Return (x, y) of the center of cell containing provided text 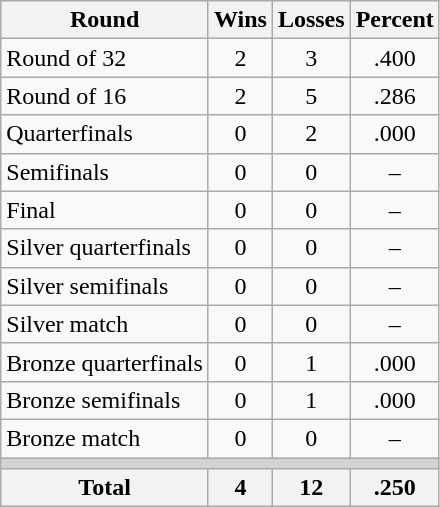
Quarterfinals (105, 134)
Losses (311, 20)
Percent (394, 20)
3 (311, 58)
Bronze match (105, 438)
Round of 16 (105, 96)
.400 (394, 58)
Total (105, 488)
12 (311, 488)
5 (311, 96)
Final (105, 210)
.286 (394, 96)
Silver semifinals (105, 286)
Bronze quarterfinals (105, 362)
Silver match (105, 324)
Semifinals (105, 172)
Bronze semifinals (105, 400)
.250 (394, 488)
Round (105, 20)
Silver quarterfinals (105, 248)
4 (240, 488)
Wins (240, 20)
Round of 32 (105, 58)
